Find where the given text appears and provide that cell's center as (x, y) coordinate. 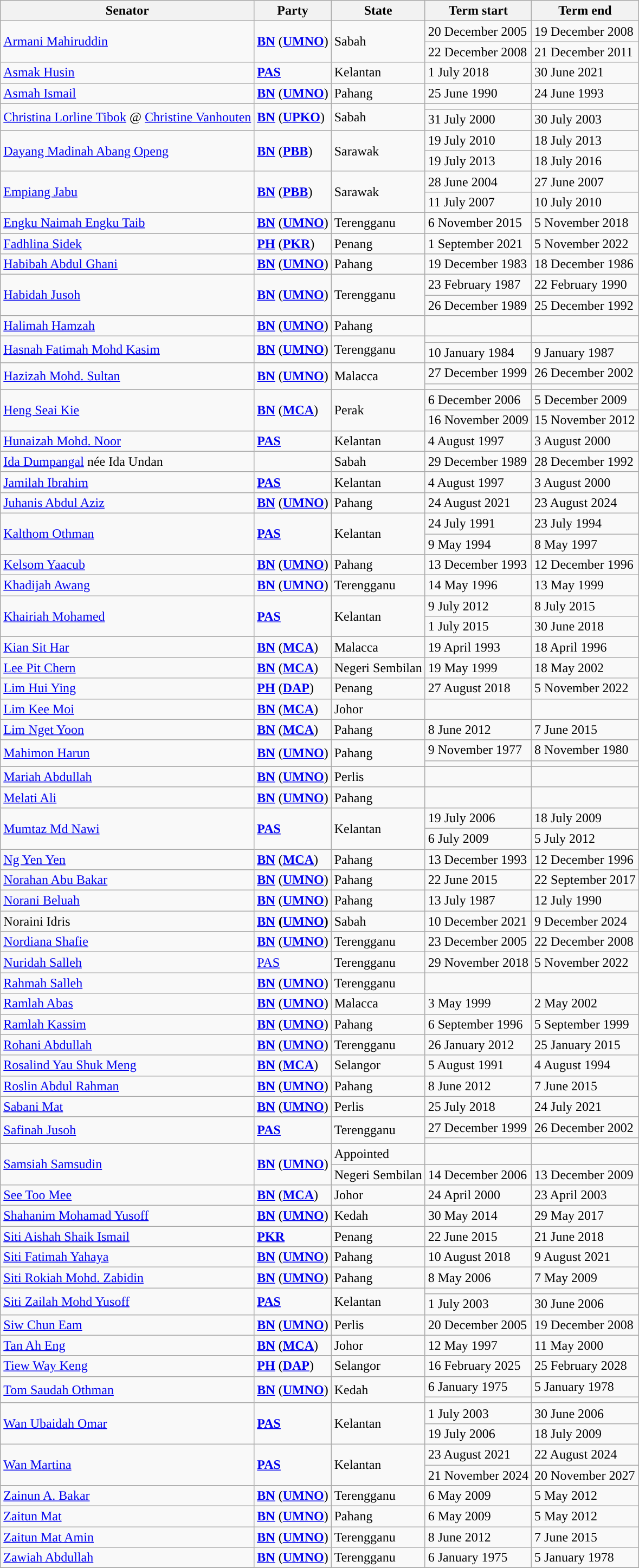
7 May 2009 (585, 1278)
10 December 2021 (478, 921)
Siti Fatimah Yahaya (127, 1257)
19 July 2013 (478, 161)
24 April 2000 (478, 1195)
Heng Seai Kie (127, 410)
Mumtaz Md Nawi (127, 828)
Wan Martina (127, 1465)
28 December 1992 (585, 461)
30 July 2003 (585, 120)
25 February 2028 (585, 1366)
Term end (585, 11)
28 June 2004 (478, 181)
13 July 1987 (478, 901)
20 November 2027 (585, 1475)
23 August 2021 (478, 1454)
31 July 2000 (478, 120)
Asmak Husin (127, 73)
19 December 1983 (478, 264)
Safinah Jusoh (127, 1130)
Siti Rokiah Mohd. Zabidin (127, 1278)
Hasnah Fatimah Mohd Kasim (127, 350)
10 January 1984 (478, 353)
See Too Mee (127, 1195)
Lee Pit Chern (127, 668)
25 July 2018 (478, 1107)
Hazizah Mohd. Sultan (127, 376)
Armani Mahiruddin (127, 42)
Lim Hui Ying (127, 688)
State (378, 11)
5 July 2012 (585, 838)
Jamilah Ibrahim (127, 482)
22 September 2017 (585, 880)
10 August 2018 (478, 1257)
Hunaizah Mohd. Noor (127, 441)
Siw Chun Eam (127, 1325)
Siti Aishah Shaik Ismail (127, 1237)
13 May 1999 (585, 585)
23 August 2024 (585, 503)
10 July 2010 (585, 202)
11 May 2000 (585, 1345)
Norani Beluah (127, 901)
Juhanis Abdul Aziz (127, 503)
Ng Yen Yen (127, 860)
Mahimon Harun (127, 753)
Zaitun Mat (127, 1517)
Tom Saudah Othman (127, 1390)
Fadhlina Sidek (127, 243)
1 July 2018 (478, 73)
19 May 1999 (478, 668)
Party (293, 11)
Samsiah Samsudin (127, 1164)
21 June 2018 (585, 1237)
24 July 2021 (585, 1107)
29 November 2018 (478, 962)
19 April 1993 (478, 647)
24 June 1993 (585, 93)
12 July 1990 (585, 901)
9 August 2021 (585, 1257)
6 July 2009 (478, 838)
18 July 2016 (585, 161)
Khairiah Mohamed (127, 616)
BN (UPKO) (293, 117)
Ramlah Kassim (127, 1024)
1 September 2021 (478, 243)
23 February 1987 (478, 285)
6 November 2015 (478, 223)
11 July 2007 (478, 202)
9 January 1987 (585, 353)
9 July 2012 (478, 606)
25 June 1990 (478, 93)
23 December 2005 (478, 942)
Ramlah Abas (127, 1004)
Rohani Abdullah (127, 1045)
14 December 2006 (478, 1175)
Perak (378, 410)
18 April 1996 (585, 647)
Kalthom Othman (127, 533)
Lim Kee Moi (127, 709)
15 November 2012 (585, 420)
Term start (478, 11)
22 February 1990 (585, 285)
Khadijah Awang (127, 585)
Engku Naimah Engku Taib (127, 223)
Sabani Mat (127, 1107)
5 November 2018 (585, 223)
14 May 1996 (478, 585)
8 November 1980 (585, 750)
Senator (127, 11)
8 July 2015 (585, 606)
3 May 1999 (478, 1004)
8 May 2006 (478, 1278)
Zaitun Mat Amin (127, 1537)
30 May 2014 (478, 1216)
Empiang Jabu (127, 192)
30 June 2021 (585, 73)
Roslin Abdul Rahman (127, 1086)
Kian Sit Har (127, 647)
16 November 2009 (478, 420)
6 September 1996 (478, 1024)
30 June 2018 (585, 627)
9 May 1994 (478, 544)
Shahanim Mohamad Yusoff (127, 1216)
21 December 2011 (585, 52)
26 December 1989 (478, 305)
1 July 2015 (478, 627)
18 July 2013 (585, 140)
25 January 2015 (585, 1045)
18 December 1986 (585, 264)
PKR (293, 1237)
Mariah Abdullah (127, 777)
29 December 1989 (478, 461)
2 May 2002 (585, 1004)
Melati Ali (127, 797)
Halimah Hamzah (127, 326)
Zainun A. Bakar (127, 1496)
18 May 2002 (585, 668)
19 July 2010 (478, 140)
Siti Zailah Mohd Yusoff (127, 1301)
Ida Dumpangal née Ida Undan (127, 461)
Tan Ah Eng (127, 1345)
PH (PKR) (293, 243)
Lim Nget Yoon (127, 730)
Noraini Idris (127, 921)
Rosalind Yau Shuk Meng (127, 1065)
Appointed (378, 1154)
Norahan Abu Bakar (127, 880)
22 August 2024 (585, 1454)
13 December 2009 (585, 1175)
9 December 2024 (585, 921)
23 July 1994 (585, 523)
24 August 2021 (478, 503)
Asmah Ismail (127, 93)
6 December 2006 (478, 400)
5 August 1991 (478, 1065)
Habibah Abdul Ghani (127, 264)
29 May 2017 (585, 1216)
Nordiana Shafie (127, 942)
27 August 2018 (478, 688)
21 November 2024 (478, 1475)
5 December 2009 (585, 400)
16 February 2025 (478, 1366)
8 May 1997 (585, 544)
4 August 1994 (585, 1065)
12 May 1997 (478, 1345)
5 September 1999 (585, 1024)
Rahmah Salleh (127, 983)
Habidah Jusoh (127, 295)
26 January 2012 (478, 1045)
Dayang Madinah Abang Openg (127, 151)
9 November 1977 (478, 750)
24 July 1991 (478, 523)
Nuridah Salleh (127, 962)
23 April 2003 (585, 1195)
Christina Lorline Tibok @ Christine Vanhouten (127, 117)
27 June 2007 (585, 181)
Wan Ubaidah Omar (127, 1423)
Zawiah Abdullah (127, 1558)
Tiew Way Keng (127, 1366)
25 December 1992 (585, 305)
Kelsom Yaacub (127, 565)
